Determine the [X, Y] coordinate at the center of the cell enclosing the given text.  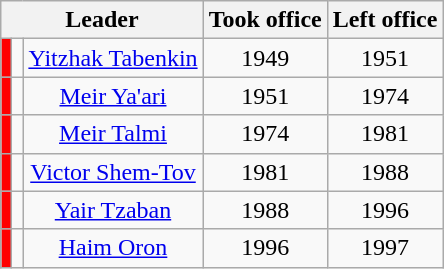
1949 [265, 58]
Yair Tzaban [113, 210]
Yitzhak Tabenkin [113, 58]
Haim Oron [113, 248]
Victor Shem-Tov [113, 172]
1997 [385, 248]
Took office [265, 20]
Leader [102, 20]
Left office [385, 20]
Meir Ya'ari [113, 96]
Meir Talmi [113, 134]
